Search for the cell housing the specified text and yield its [X, Y] center coordinate. 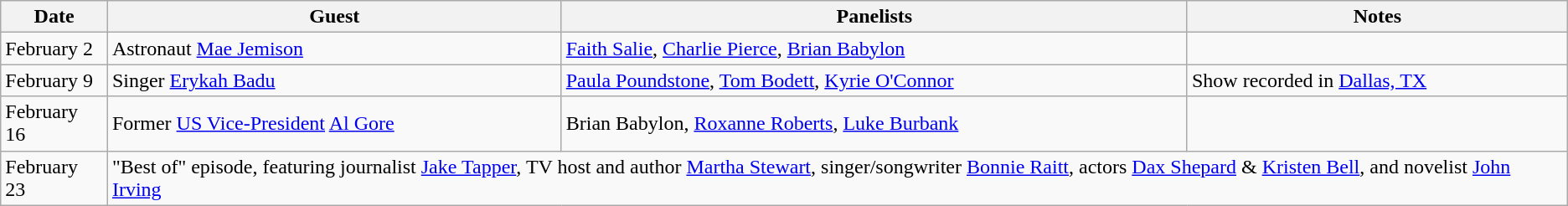
Singer Erykah Badu [334, 80]
Guest [334, 17]
Panelists [874, 17]
Paula Poundstone, Tom Bodett, Kyrie O'Connor [874, 80]
February 16 [54, 124]
February 9 [54, 80]
February 23 [54, 178]
Astronaut Mae Jemison [334, 49]
Faith Salie, Charlie Pierce, Brian Babylon [874, 49]
Brian Babylon, Roxanne Roberts, Luke Burbank [874, 124]
Notes [1377, 17]
Date [54, 17]
Former US Vice-President Al Gore [334, 124]
Show recorded in Dallas, TX [1377, 80]
February 2 [54, 49]
